Return the [X, Y] coordinate for the center point of the cell that contains the specified text.  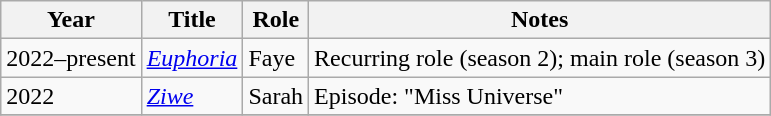
Ziwe [192, 96]
Title [192, 20]
Euphoria [192, 58]
Notes [540, 20]
Role [276, 20]
Year [71, 20]
Recurring role (season 2); main role (season 3) [540, 58]
2022–present [71, 58]
Sarah [276, 96]
2022 [71, 96]
Faye [276, 58]
Episode: "Miss Universe" [540, 96]
